Find where the given text appears and provide that cell's center as [X, Y] coordinate. 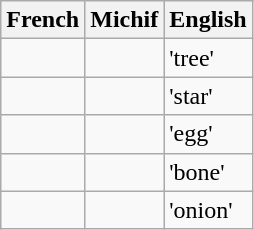
English [208, 20]
'egg' [208, 134]
'bone' [208, 172]
'star' [208, 96]
French [43, 20]
Michif [124, 20]
'tree' [208, 58]
'onion' [208, 210]
